Return [X, Y] of the center of cell containing provided text 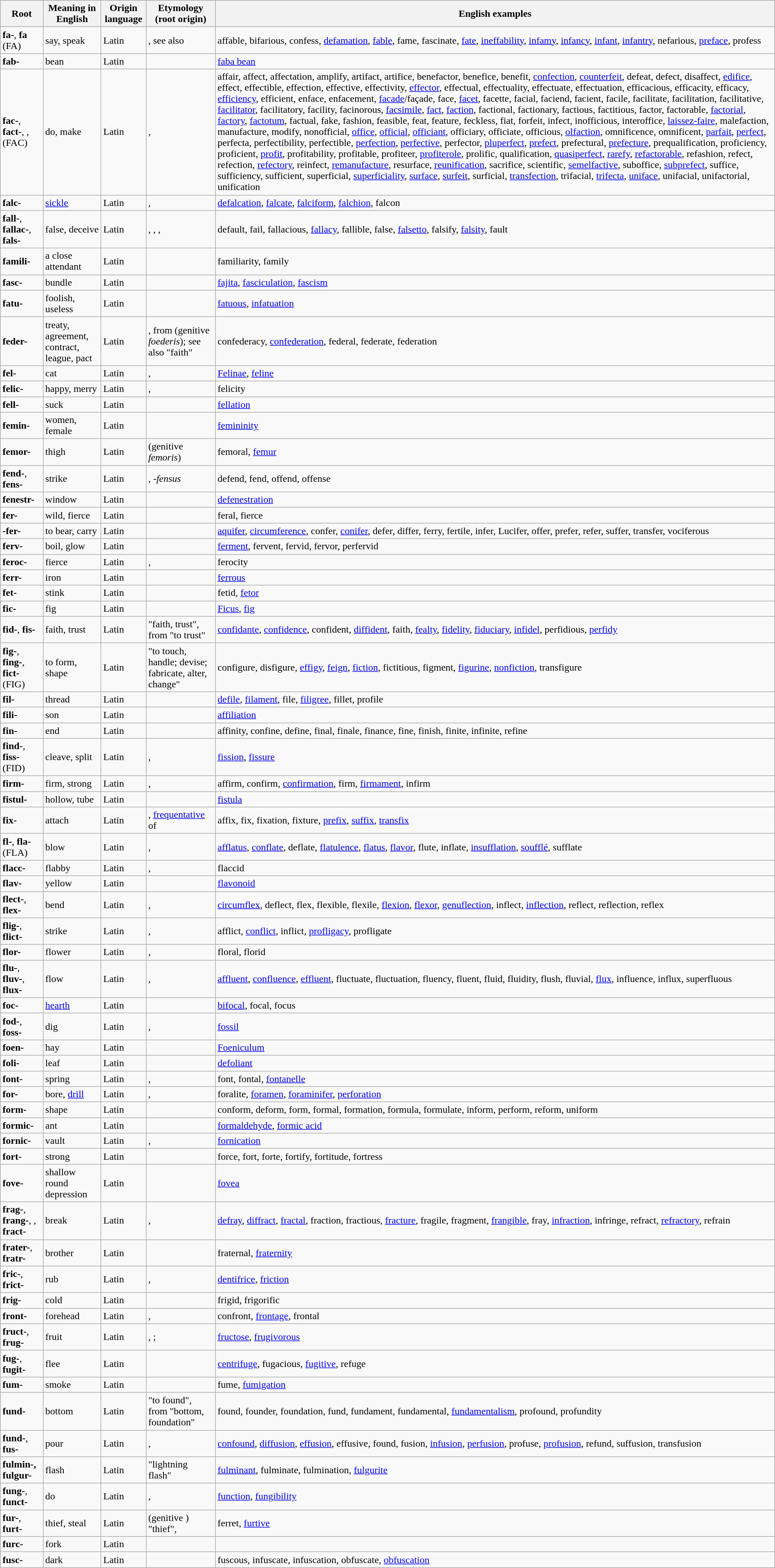
cat [72, 373]
form- [22, 1110]
default, fail, fallacious, fallacy, fallible, false, falsetto, falsify, falsity, fault [495, 229]
break [72, 1221]
boil, glow [72, 546]
(genitive ) "thief", [181, 1523]
flabby [72, 868]
aquifer, circumference, confer, conifer, defer, differ, ferry, fertile, infer, Lucifer, offer, prefer, refer, suffer, transfer, vociferous [495, 531]
ferret, furtive [495, 1523]
fierce [72, 562]
bean [72, 61]
fructose, frugivorous [495, 1337]
defend, fend, offend, offense [495, 479]
fel- [22, 373]
affluent, confluence, effluent, fluctuate, fluctuation, fluency, fluent, fluid, fluidity, flush, fluvial, flux, influence, influx, superfluous [495, 979]
fistul- [22, 799]
fil- [22, 699]
fruit [72, 1337]
femor- [22, 452]
familiarity, family [495, 262]
foolish, useless [72, 303]
treaty, agreement, contract, league, pact [72, 341]
femoral, femur [495, 452]
end [72, 730]
wild, fierce [72, 515]
conform, deform, form, formal, formation, formula, formulate, inform, perform, reform, uniform [495, 1110]
felicity [495, 389]
fig [72, 608]
Root [22, 14]
fruct-, frug- [22, 1337]
cold [72, 1300]
bore, drill [72, 1094]
, , , [181, 229]
stink [72, 593]
thigh [72, 452]
hearth [72, 1005]
ferment, fervent, fervid, fervor, perfervid [495, 546]
feral, fierce [495, 515]
fetid, fetor [495, 593]
fajita, fasciculation, fascism [495, 282]
fulmin-, fulgur- [22, 1470]
fer- [22, 515]
flu-, fluv-, flux- [22, 979]
frag-, frang-, , fract- [22, 1221]
foralite, foramen, foraminifer, perforation [495, 1094]
fid-, fis- [22, 629]
Felinae, feline [495, 373]
fulminant, fulminate, fulmination, fulgurite [495, 1470]
fab- [22, 61]
smoke [72, 1385]
strong [72, 1156]
flacc- [22, 868]
font- [22, 1078]
fric-, frict- [22, 1279]
circumflex, deflect, flex, flexible, flexile, flexion, flexor, genuflection, inflect, inflection, reflect, reflection, reflex [495, 905]
afflict, conflict, inflict, profligacy, profligate [495, 931]
spring [72, 1078]
vault [72, 1141]
femininity [495, 426]
dig [72, 1027]
(genitive femoris) [181, 452]
do, make [72, 132]
fl-, fla- (FLA) [22, 847]
confront, frontage, frontal [495, 1316]
fet- [22, 593]
flash [72, 1470]
confidante, confidence, confident, diffident, faith, fealty, fidelity, fiduciary, infidel, perfidious, perfidy [495, 629]
defray, diffract, fractal, fraction, fractious, fracture, fragile, fragment, frangible, fray, infraction, infringe, refract, refractory, refrain [495, 1221]
flect-, flex- [22, 905]
fin- [22, 730]
blow [72, 847]
flaccid [495, 868]
dentifrice, friction [495, 1279]
fume, fumigation [495, 1385]
fod-, foss- [22, 1027]
happy, merry [72, 389]
fission, fissure [495, 757]
, frequentative of [181, 821]
furc- [22, 1544]
affiliation [495, 715]
floral, florid [495, 952]
fili- [22, 715]
leaf [72, 1063]
dark [72, 1560]
find-, fiss- (FID) [22, 757]
iron [72, 577]
, ; [181, 1337]
hay [72, 1047]
to form, shape [72, 667]
formaldehyde, formic acid [495, 1125]
falc- [22, 203]
women, female [72, 426]
configure, disfigure, effigy, feign, fiction, fictitious, figment, figurine, nonfiction, transfigure [495, 667]
ferrous [495, 577]
thief, steal [72, 1523]
frig- [22, 1300]
fend-, fens- [22, 479]
feder- [22, 341]
hollow, tube [72, 799]
"to found", from "bottom, foundation" [181, 1411]
flav- [22, 884]
fix- [22, 821]
fenestr- [22, 500]
affinity, confine, define, final, finale, finance, fine, finish, finite, infinite, refine [495, 730]
for- [22, 1094]
fac-, fact-, , (FAC) [22, 132]
pour [72, 1443]
found, founder, foundation, fund, fundament, fundamental, fundamentalism, profound, profundity [495, 1411]
fatuous, infatuation [495, 303]
ant [72, 1125]
brother [72, 1253]
attach [72, 821]
flavonoid [495, 884]
, -fensus [181, 479]
famili- [22, 262]
flig-, flict- [22, 931]
frigid, frigorific [495, 1300]
feroc- [22, 562]
bundle [72, 282]
foli- [22, 1063]
afflatus, conflate, deflate, flatulence, flatus, flavor, flute, inflate, insufflation, soufflé, sufflate [495, 847]
"faith, trust", from "to trust" [181, 629]
yellow [72, 884]
fug-, fugit- [22, 1363]
defoliant [495, 1063]
fund- [22, 1411]
faba bean [495, 61]
-fer- [22, 531]
confederacy, confederation, federal, federate, federation [495, 341]
ferr- [22, 577]
defenestration [495, 500]
bifocal, focal, focus [495, 1005]
ferocity [495, 562]
fall-, fallac-, fals- [22, 229]
Ficus, fig [495, 608]
, see also [181, 40]
defile, filament, file, filigree, fillet, profile [495, 699]
forehead [72, 1316]
fa-, fa (FA) [22, 40]
felic- [22, 389]
false, deceive [72, 229]
affix, fix, fixation, fixture, prefix, suffix, transfix [495, 821]
confound, diffusion, effusion, effusive, found, fusion, infusion, perfusion, profuse, profusion, refund, suffusion, transfusion [495, 1443]
fum- [22, 1385]
firm, strong [72, 784]
frater-, fratr- [22, 1253]
Foeniculum [495, 1047]
flow [72, 979]
flower [72, 952]
do [72, 1496]
fusc- [22, 1560]
bottom [72, 1411]
son [72, 715]
fur-, furt- [22, 1523]
fork [72, 1544]
fraternal, fraternity [495, 1253]
fell- [22, 404]
femin- [22, 426]
fossil [495, 1027]
, from (genitive foederis); see also "faith" [181, 341]
defalcation, falcate, falciform, falchion, falcon [495, 203]
affable, bifarious, confess, defamation, fable, fame, fascinate, fate, ineffability, infamy, infancy, infant, infantry, nefarious, preface, profess [495, 40]
cleave, split [72, 757]
fasc- [22, 282]
flee [72, 1363]
rub [72, 1279]
"to touch, handle; devise; fabricate, alter, change" [181, 667]
function, fungibility [495, 1496]
fund-, fus- [22, 1443]
to bear, carry [72, 531]
Meaning in English [72, 14]
bend [72, 905]
fovea [495, 1183]
fung-, funct- [22, 1496]
thread [72, 699]
Origin language [123, 14]
fellation [495, 404]
a close attendant [72, 262]
fornic- [22, 1141]
foen- [22, 1047]
force, fort, forte, fortify, fortitude, fortress [495, 1156]
ferv- [22, 546]
fove- [22, 1183]
Etymology (root origin) [181, 14]
front- [22, 1316]
"lightning flash" [181, 1470]
fistula [495, 799]
sickle [72, 203]
window [72, 500]
suck [72, 404]
flor- [22, 952]
font, fontal, fontanelle [495, 1078]
fic- [22, 608]
say, speak [72, 40]
centrifuge, fugacious, fugitive, refuge [495, 1363]
formic- [22, 1125]
shallow round depression [72, 1183]
foc- [22, 1005]
shape [72, 1110]
fatu- [22, 303]
fig-, fing-, fict- (FIG) [22, 667]
firm- [22, 784]
fuscous, infuscate, infuscation, obfuscate, obfuscation [495, 1560]
faith, trust [72, 629]
fort- [22, 1156]
English examples [495, 14]
fornication [495, 1141]
affirm, confirm, confirmation, firm, firmament, infirm [495, 784]
